From the cell containing the given text, extract its center point as (x, y) coordinate. 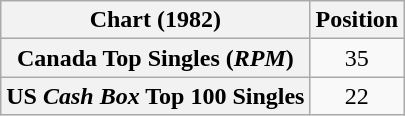
35 (357, 58)
Position (357, 20)
Chart (1982) (156, 20)
22 (357, 96)
Canada Top Singles (RPM) (156, 58)
US Cash Box Top 100 Singles (156, 96)
